Capture the cell that displays the provided text and extract its [x, y] central coordinate. 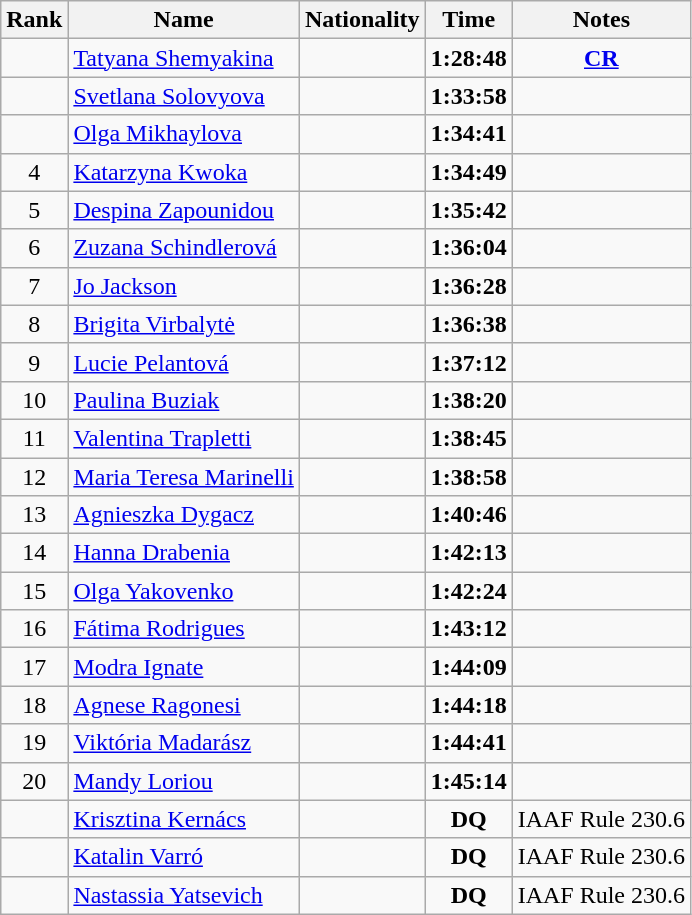
Jo Jackson [184, 286]
1:36:04 [468, 248]
Rank [34, 20]
9 [34, 362]
Olga Yakovenko [184, 591]
1:34:49 [468, 172]
1:34:41 [468, 134]
Viktória Madarász [184, 743]
8 [34, 324]
17 [34, 667]
1:44:09 [468, 667]
15 [34, 591]
1:42:24 [468, 591]
Paulina Buziak [184, 400]
1:45:14 [468, 781]
4 [34, 172]
14 [34, 553]
Olga Mikhaylova [184, 134]
1:33:58 [468, 96]
Krisztina Kernács [184, 819]
12 [34, 477]
CR [601, 58]
Name [184, 20]
6 [34, 248]
Modra Ignate [184, 667]
Nastassia Yatsevich [184, 895]
10 [34, 400]
1:37:12 [468, 362]
Tatyana Shemyakina [184, 58]
Despina Zapounidou [184, 210]
20 [34, 781]
1:44:18 [468, 705]
1:43:12 [468, 629]
Agnese Ragonesi [184, 705]
Fátima Rodrigues [184, 629]
Mandy Loriou [184, 781]
7 [34, 286]
Nationality [362, 20]
Brigita Virbalytė [184, 324]
Katalin Varró [184, 857]
11 [34, 438]
1:38:20 [468, 400]
1:38:45 [468, 438]
Zuzana Schindlerová [184, 248]
5 [34, 210]
1:28:48 [468, 58]
16 [34, 629]
18 [34, 705]
Svetlana Solovyova [184, 96]
1:36:28 [468, 286]
Maria Teresa Marinelli [184, 477]
Hanna Drabenia [184, 553]
1:42:13 [468, 553]
Katarzyna Kwoka [184, 172]
Lucie Pelantová [184, 362]
1:40:46 [468, 515]
Time [468, 20]
1:38:58 [468, 477]
13 [34, 515]
Notes [601, 20]
Valentina Trapletti [184, 438]
1:36:38 [468, 324]
19 [34, 743]
1:44:41 [468, 743]
1:35:42 [468, 210]
Agnieszka Dygacz [184, 515]
